Pinpoint the cell where the given text exists, returning its [x, y] midpoint coordinate. 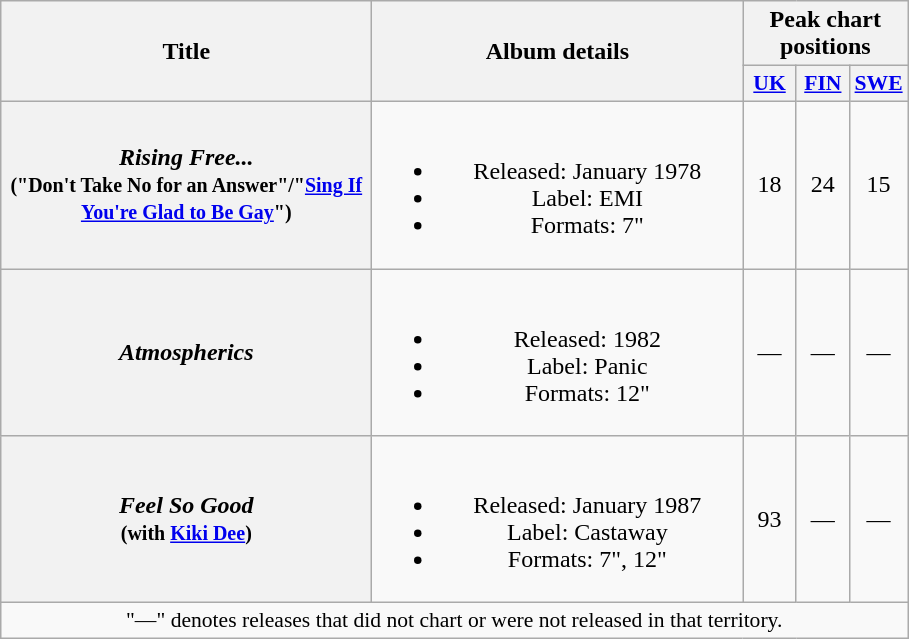
Album details [558, 52]
93 [770, 520]
Feel So Good(with Kiki Dee) [186, 520]
UK [770, 84]
15 [879, 184]
Rising Free...("Don't Take No for an Answer"/"Sing If You're Glad to Be Gay") [186, 184]
Title [186, 52]
SWE [879, 84]
Released: January 1978Label: EMIFormats: 7" [558, 184]
18 [770, 184]
24 [822, 184]
"—" denotes releases that did not chart or were not released in that territory. [454, 621]
Atmospherics [186, 352]
Released: January 1987Label: CastawayFormats: 7", 12" [558, 520]
Peak chart positions [826, 34]
Released: 1982Label: PanicFormats: 12" [558, 352]
FIN [822, 84]
